Locate the cell with the specified text and output its [X, Y] center coordinate. 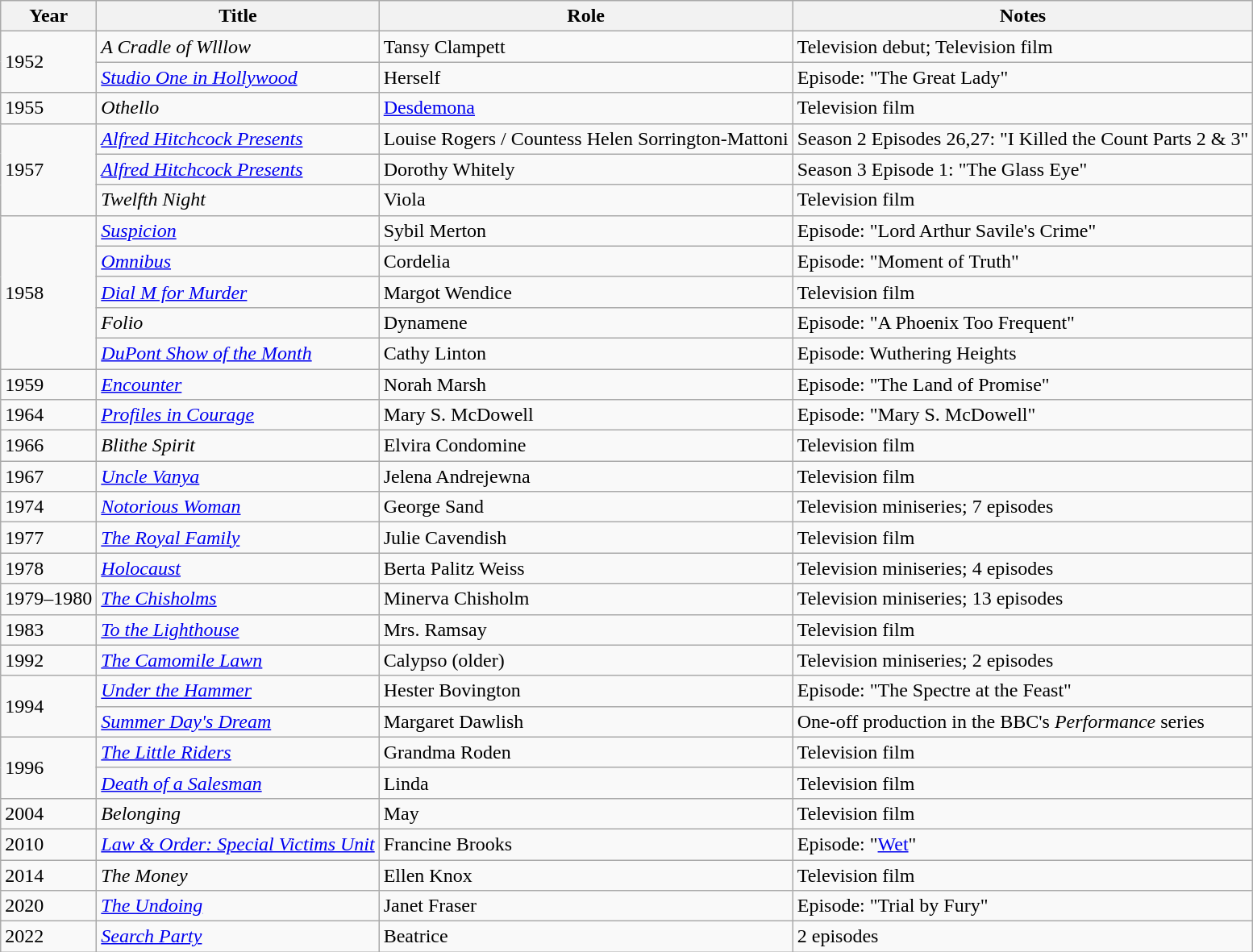
Julie Cavendish [585, 538]
Calypso (older) [585, 660]
Blithe Spirit [238, 446]
The Little Riders [238, 752]
1994 [48, 706]
1983 [48, 630]
A Cradle of Wlllow [238, 47]
Title [238, 16]
Suspicion [238, 231]
The Money [238, 875]
Desdemona [585, 108]
Law & Order: Special Victims Unit [238, 844]
Cathy Linton [585, 353]
Studio One in Hollywood [238, 77]
1964 [48, 415]
Berta Palitz Weiss [585, 568]
Omnibus [238, 261]
1966 [48, 446]
Episode: "Moment of Truth" [1022, 261]
Encounter [238, 385]
1978 [48, 568]
Episode: "The Land of Promise" [1022, 385]
Jelena Andrejewna [585, 476]
Othello [238, 108]
1955 [48, 108]
Television miniseries; 13 episodes [1022, 599]
1974 [48, 507]
2010 [48, 844]
To the Lighthouse [238, 630]
The Camomile Lawn [238, 660]
Dorothy Whitely [585, 169]
1992 [48, 660]
Television miniseries; 2 episodes [1022, 660]
One-off production in the BBC's Performance series [1022, 721]
Episode: "Lord Arthur Savile's Crime" [1022, 231]
1959 [48, 385]
Folio [238, 322]
Episode: "Trial by Fury" [1022, 906]
Season 3 Episode 1: "The Glass Eye" [1022, 169]
Television miniseries; 7 episodes [1022, 507]
Ellen Knox [585, 875]
Linda [585, 783]
Search Party [238, 937]
Episode: Wuthering Heights [1022, 353]
Episode: "A Phoenix Too Frequent" [1022, 322]
Margot Wendice [585, 292]
Season 2 Episodes 26,27: "I Killed the Count Parts 2 & 3" [1022, 139]
Cordelia [585, 261]
Herself [585, 77]
1967 [48, 476]
Sybil Merton [585, 231]
The Undoing [238, 906]
Notes [1022, 16]
Summer Day's Dream [238, 721]
1958 [48, 292]
2020 [48, 906]
Television miniseries; 4 episodes [1022, 568]
1957 [48, 169]
DuPont Show of the Month [238, 353]
Hester Bovington [585, 691]
The Chisholms [238, 599]
Margaret Dawlish [585, 721]
Norah Marsh [585, 385]
1979–1980 [48, 599]
George Sand [585, 507]
May [585, 813]
Viola [585, 200]
Minerva Chisholm [585, 599]
2014 [48, 875]
Under the Hammer [238, 691]
Television debut; Television film [1022, 47]
Year [48, 16]
Elvira Condomine [585, 446]
Twelfth Night [238, 200]
1977 [48, 538]
2 episodes [1022, 937]
Uncle Vanya [238, 476]
Janet Fraser [585, 906]
Profiles in Courage [238, 415]
Death of a Salesman [238, 783]
1952 [48, 62]
1996 [48, 767]
The Royal Family [238, 538]
2022 [48, 937]
2004 [48, 813]
Beatrice [585, 937]
Grandma Roden [585, 752]
Francine Brooks [585, 844]
Episode: "Mary S. McDowell" [1022, 415]
Mary S. McDowell [585, 415]
Louise Rogers / Countess Helen Sorrington-Mattoni [585, 139]
Tansy Clampett [585, 47]
Role [585, 16]
Episode: "The Spectre at the Feast" [1022, 691]
Dial M for Murder [238, 292]
Mrs. Ramsay [585, 630]
Holocaust [238, 568]
Notorious Woman [238, 507]
Episode: "The Great Lady" [1022, 77]
Dynamene [585, 322]
Episode: "Wet" [1022, 844]
Belonging [238, 813]
